Scan for the cell matching the given text and deliver its [X, Y] coordinate at center. 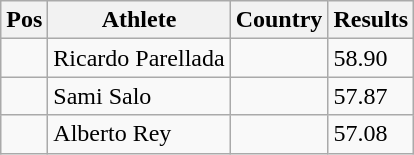
Alberto Rey [139, 134]
Pos [24, 20]
Country [279, 20]
57.87 [371, 96]
Athlete [139, 20]
58.90 [371, 58]
Sami Salo [139, 96]
57.08 [371, 134]
Results [371, 20]
Ricardo Parellada [139, 58]
